Return the (x, y) coordinate for the center point of the cell that contains the specified text.  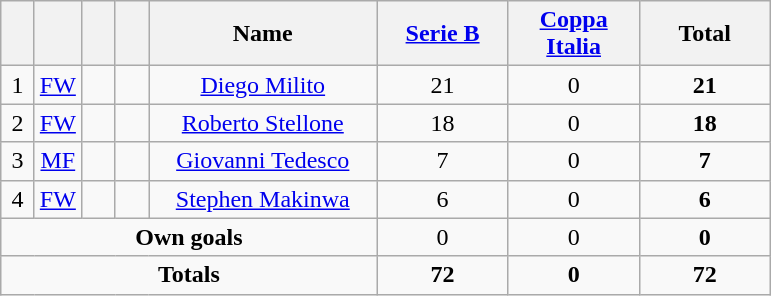
Roberto Stellone (262, 123)
Stephen Makinwa (262, 199)
MF (58, 161)
2 (18, 123)
Own goals (189, 237)
3 (18, 161)
1 (18, 85)
Diego Milito (262, 85)
Name (262, 34)
Totals (189, 275)
Serie B (442, 34)
Total (704, 34)
Coppa Italia (574, 34)
4 (18, 199)
Giovanni Tedesco (262, 161)
